Pinpoint the cell where the given text exists, returning its (x, y) midpoint coordinate. 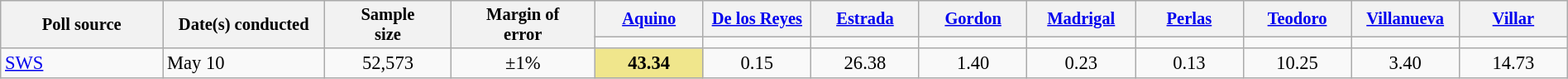
Aquino (648, 19)
±1% (523, 63)
Gordon (973, 19)
Perlas (1189, 19)
Madrigal (1082, 19)
Date(s) conducted (244, 25)
Villanueva (1406, 19)
43.34 (648, 63)
0.13 (1189, 63)
52,573 (388, 63)
0.23 (1082, 63)
Villar (1513, 19)
Samplesize (388, 25)
Poll source (82, 25)
26.38 (865, 63)
SWS (82, 63)
1.40 (973, 63)
10.25 (1297, 63)
De los Reyes (758, 19)
Teodoro (1297, 19)
14.73 (1513, 63)
Estrada (865, 19)
3.40 (1406, 63)
May 10 (244, 63)
0.15 (758, 63)
Margin oferror (523, 25)
